For the text-containing cell, return its midpoint in (x, y) coordinate format. 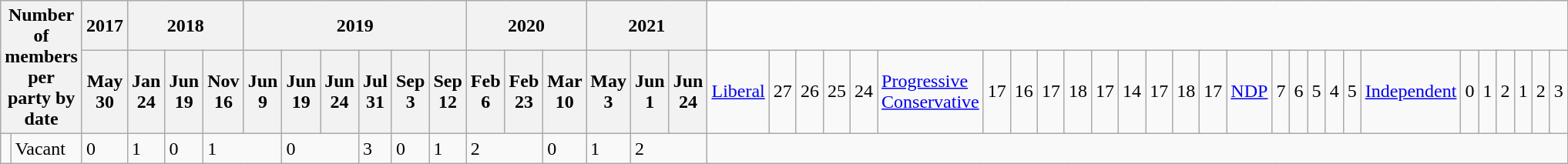
Independent (1411, 92)
Number of membersper party by date (42, 68)
Nov 16 (223, 92)
2018 (186, 25)
2020 (525, 25)
Liberal (738, 92)
27 (783, 92)
Sep 3 (410, 92)
2021 (647, 25)
May 3 (609, 92)
Feb 6 (485, 92)
2019 (354, 25)
Feb 23 (524, 92)
Jan 24 (146, 92)
16 (1023, 92)
Sep 12 (448, 92)
Mar 10 (565, 92)
7 (1281, 92)
May 30 (105, 92)
6 (1299, 92)
Jul 31 (374, 92)
4 (1335, 92)
2017 (105, 25)
Progressive Conservative (931, 92)
Vacant (46, 149)
Jun 9 (263, 92)
Jun 1 (650, 92)
24 (865, 92)
25 (837, 92)
26 (809, 92)
14 (1133, 92)
NDP (1250, 92)
